Find where the given text appears and provide that cell's center as (X, Y) coordinate. 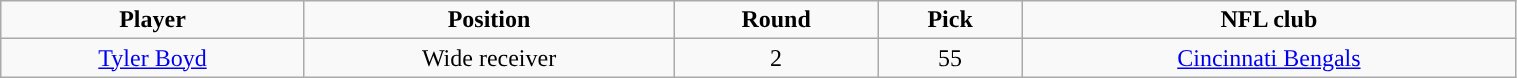
55 (950, 58)
Player (153, 20)
Tyler Boyd (153, 58)
2 (776, 58)
NFL club (1269, 20)
Position (489, 20)
Pick (950, 20)
Wide receiver (489, 58)
Round (776, 20)
Cincinnati Bengals (1269, 58)
